Identify which cell holds the provided text, then report its [X, Y] central coordinate. 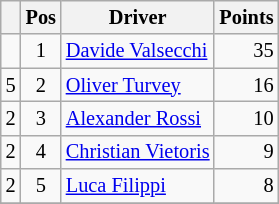
8 [246, 186]
Christian Vietoris [138, 152]
1 [41, 51]
10 [246, 118]
3 [41, 118]
4 [41, 152]
9 [246, 152]
16 [246, 85]
Driver [138, 17]
Points [246, 17]
Alexander Rossi [138, 118]
Oliver Turvey [138, 85]
Luca Filippi [138, 186]
Pos [41, 17]
35 [246, 51]
Davide Valsecchi [138, 51]
